Find where the given text appears and provide that cell's center as [X, Y] coordinate. 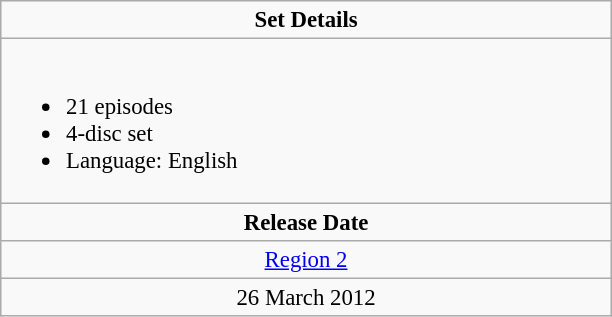
21 episodes4-disc setLanguage: English [306, 121]
26 March 2012 [306, 297]
Release Date [306, 222]
Region 2 [306, 259]
Set Details [306, 20]
